Detect which cell encompasses the target text, then output its (x, y) center coordinate. 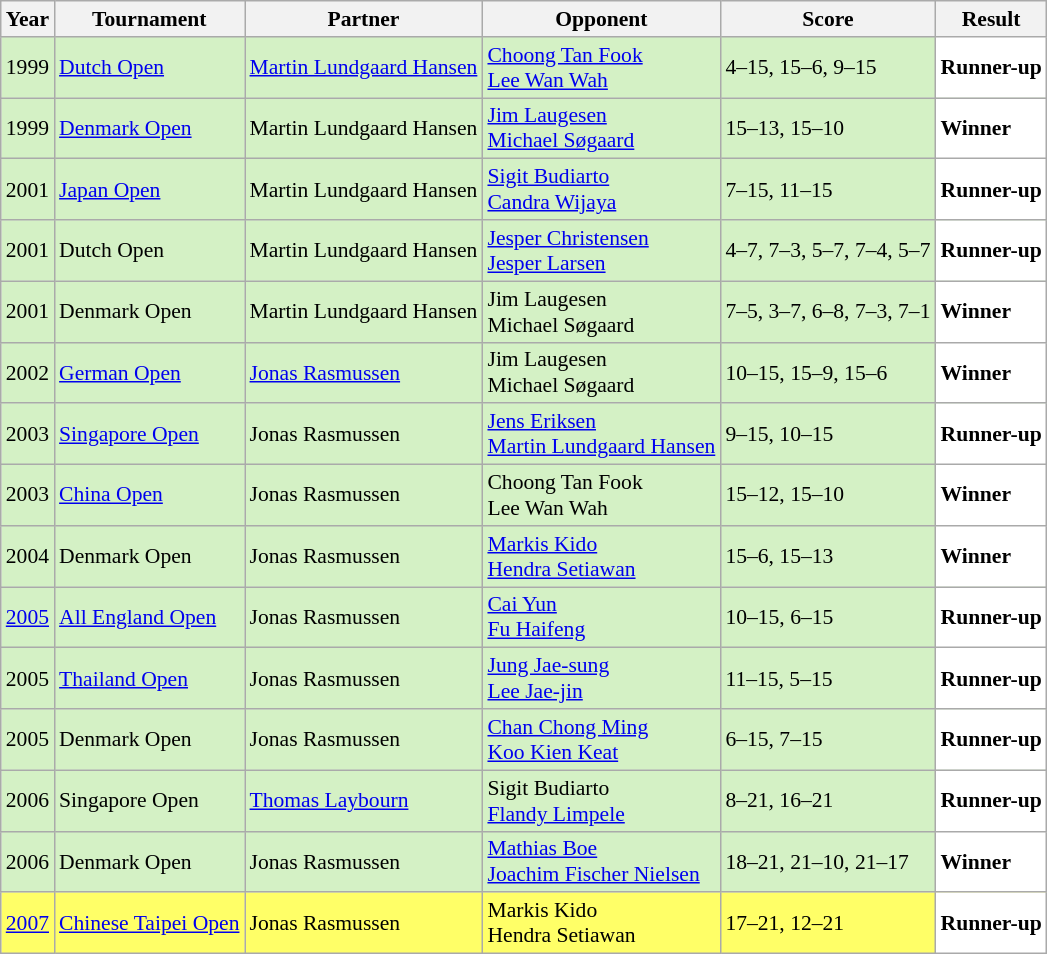
Thailand Open (149, 678)
2002 (28, 372)
11–15, 5–15 (828, 678)
Tournament (149, 19)
4–7, 7–3, 5–7, 7–4, 5–7 (828, 250)
Mathias Boe Joachim Fischer Nielsen (601, 862)
Score (828, 19)
18–21, 21–10, 21–17 (828, 862)
Thomas Laybourn (363, 800)
Japan Open (149, 190)
Chinese Taipei Open (149, 924)
Cai Yun Fu Haifeng (601, 618)
Sigit Budiarto Candra Wijaya (601, 190)
2004 (28, 556)
7–5, 3–7, 6–8, 7–3, 7–1 (828, 312)
Sigit Budiarto Flandy Limpele (601, 800)
China Open (149, 496)
17–21, 12–21 (828, 924)
Year (28, 19)
10–15, 15–9, 15–6 (828, 372)
Partner (363, 19)
2007 (28, 924)
15–12, 15–10 (828, 496)
Result (992, 19)
9–15, 10–15 (828, 434)
10–15, 6–15 (828, 618)
15–6, 15–13 (828, 556)
All England Open (149, 618)
Jung Jae-sung Lee Jae-jin (601, 678)
Jens Eriksen Martin Lundgaard Hansen (601, 434)
7–15, 11–15 (828, 190)
15–13, 15–10 (828, 128)
4–15, 15–6, 9–15 (828, 68)
Jesper Christensen Jesper Larsen (601, 250)
8–21, 16–21 (828, 800)
Opponent (601, 19)
6–15, 7–15 (828, 740)
Chan Chong Ming Koo Kien Keat (601, 740)
German Open (149, 372)
